Identify which cell holds the provided text, then report its [x, y] central coordinate. 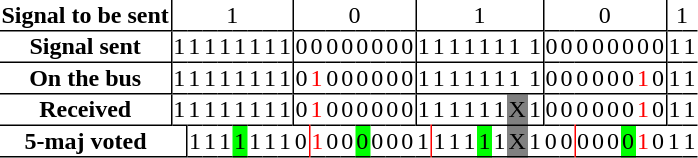
Signal sent [86, 47]
5-maj voted [86, 141]
Signal to be sent [86, 16]
On the bus [86, 78]
Received [86, 110]
